Identify which cell holds the provided text, then report its [x, y] central coordinate. 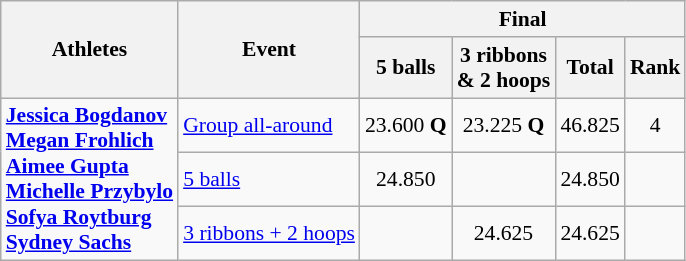
4 [656, 125]
Rank [656, 68]
23.600 Q [406, 125]
23.225 Q [504, 125]
3 ribbons + 2 hoops [269, 234]
Jessica BogdanovMegan FrohlichAimee GuptaMichelle PrzybyloSofya RoytburgSydney Sachs [90, 180]
3 ribbons& 2 hoops [504, 68]
Event [269, 50]
Athletes [90, 50]
Total [590, 68]
Group all-around [269, 125]
Final [522, 19]
46.825 [590, 125]
